Output the (X, Y) coordinate of the center of the cell containing the given text.  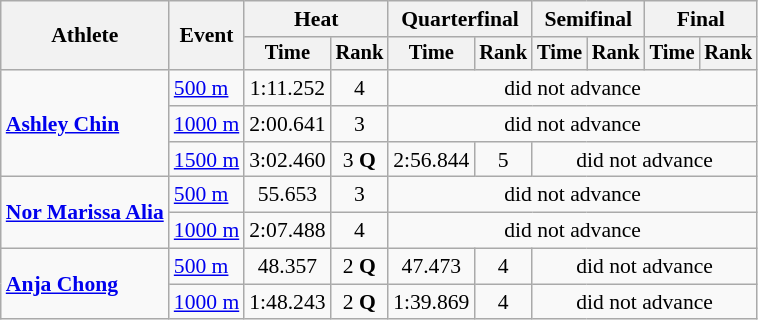
3 Q (360, 160)
2:56.844 (431, 160)
Semifinal (588, 19)
2:07.488 (287, 231)
Quarterfinal (460, 19)
Heat (316, 19)
1:11.252 (287, 88)
47.473 (431, 267)
Ashley Chin (85, 124)
1:39.869 (431, 302)
Nor Marissa Alia (85, 212)
5 (503, 160)
1500 m (206, 160)
Event (206, 36)
Final (701, 19)
2:00.641 (287, 124)
48.357 (287, 267)
Anja Chong (85, 284)
3:02.460 (287, 160)
55.653 (287, 195)
1:48.243 (287, 302)
Athlete (85, 36)
